Return the [x, y] coordinate for the center point of the cell that contains the specified text.  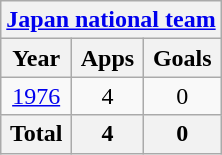
Goals [182, 58]
Year [36, 58]
Total [36, 134]
1976 [36, 96]
Japan national team [111, 20]
Apps [108, 58]
